Return [x, y] of the center of cell containing provided text 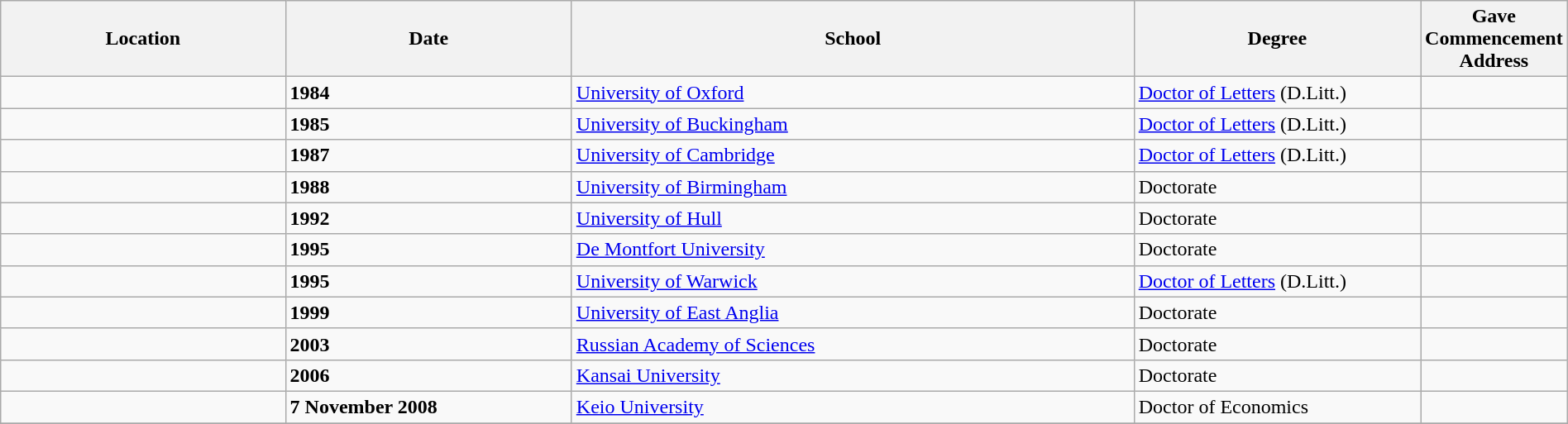
Keio University [853, 407]
University of East Anglia [853, 312]
University of Hull [853, 218]
Kansai University [853, 375]
1987 [428, 155]
Doctor of Economics [1277, 407]
Gave Commencement Address [1494, 39]
Location [143, 39]
Russian Academy of Sciences [853, 344]
2006 [428, 375]
Degree [1277, 39]
1984 [428, 93]
Date [428, 39]
7 November 2008 [428, 407]
De Montfort University [853, 250]
2003 [428, 344]
1988 [428, 187]
University of Warwick [853, 281]
University of Oxford [853, 93]
University of Buckingham [853, 124]
1999 [428, 312]
School [853, 39]
University of Cambridge [853, 155]
1985 [428, 124]
University of Birmingham [853, 187]
1992 [428, 218]
